Identify which cell holds the provided text, then report its [x, y] central coordinate. 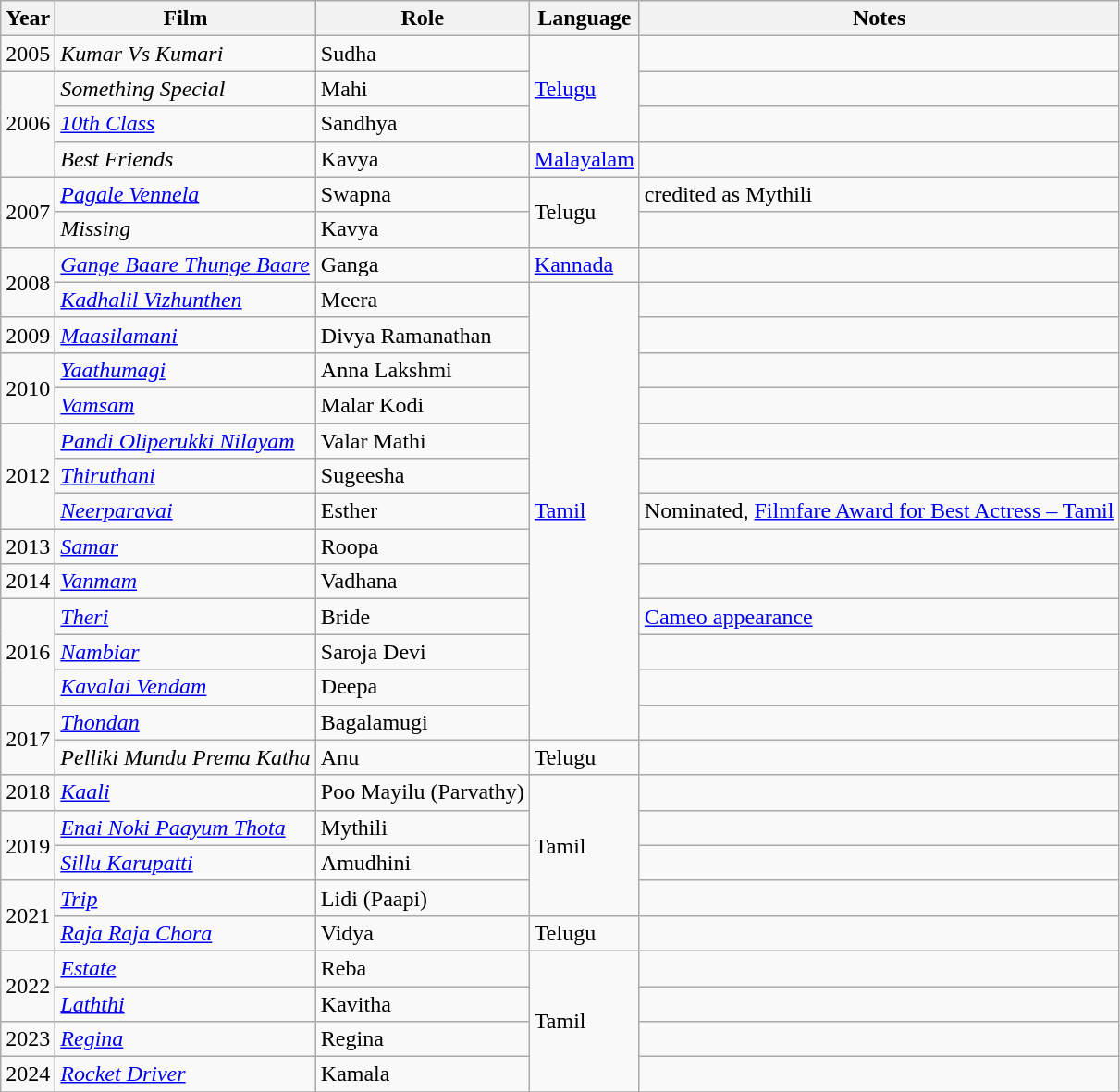
Meera [422, 300]
Deepa [422, 687]
Thondan [185, 722]
Malar Kodi [422, 405]
Best Friends [185, 159]
Theri [185, 617]
2023 [28, 1039]
Sandhya [422, 124]
Sugeesha [422, 476]
Raja Raja Chora [185, 933]
Pelliki Mundu Prema Katha [185, 757]
2009 [28, 335]
Laththi [185, 1003]
Neerparavai [185, 511]
2017 [28, 740]
Missing [185, 229]
Saroja Devi [422, 652]
2013 [28, 546]
2018 [28, 792]
Ganga [422, 264]
Kadhalil Vizhunthen [185, 300]
2012 [28, 476]
Poo Mayilu (Parvathy) [422, 792]
Nambiar [185, 652]
Kaali [185, 792]
Bride [422, 617]
Pagale Vennela [185, 194]
10th Class [185, 124]
Enai Noki Paayum Thota [185, 828]
credited as Mythili [879, 194]
Notes [879, 18]
Vadhana [422, 582]
Bagalamugi [422, 722]
Vamsam [185, 405]
Lidi (Paapi) [422, 898]
Vanmam [185, 582]
Sillu Karupatti [185, 863]
2008 [28, 282]
Role [422, 18]
Mahi [422, 89]
2022 [28, 986]
Sudha [422, 54]
Vidya [422, 933]
Film [185, 18]
Anna Lakshmi [422, 370]
Something Special [185, 89]
Nominated, Filmfare Award for Best Actress – Tamil [879, 511]
Estate [185, 968]
2006 [28, 124]
Kannada [585, 264]
Valar Mathi [422, 441]
Anu [422, 757]
Kavalai Vendam [185, 687]
Roopa [422, 546]
Cameo appearance [879, 617]
Esther [422, 511]
2021 [28, 915]
2019 [28, 845]
2010 [28, 387]
2005 [28, 54]
Reba [422, 968]
2007 [28, 212]
Maasilamani [185, 335]
2016 [28, 652]
Thiruthani [185, 476]
Amudhini [422, 863]
2014 [28, 582]
Kumar Vs Kumari [185, 54]
2024 [28, 1074]
Divya Ramanathan [422, 335]
Kavitha [422, 1003]
Malayalam [585, 159]
Trip [185, 898]
Gange Baare Thunge Baare [185, 264]
Yaathumagi [185, 370]
Year [28, 18]
Samar [185, 546]
Pandi Oliperukki Nilayam [185, 441]
Rocket Driver [185, 1074]
Mythili [422, 828]
Swapna [422, 194]
Language [585, 18]
Kamala [422, 1074]
